Return (X, Y) of the center of cell containing provided text 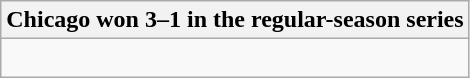
Chicago won 3–1 in the regular-season series (235, 20)
